Extract the (x, y) coordinate from the center of the cell holding the provided text.  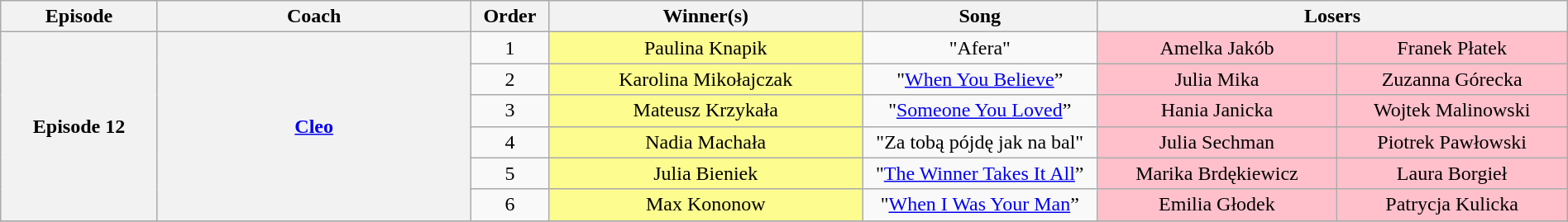
"Afera" (980, 48)
2 (509, 79)
Wojtek Malinowski (1452, 111)
Cleo (314, 126)
Julia Mika (1217, 79)
Winner(s) (706, 17)
Mateusz Krzykała (706, 111)
6 (509, 205)
Marika Brdękiewicz (1217, 173)
3 (509, 111)
Song (980, 17)
Julia Sechman (1217, 142)
"When I Was Your Man” (980, 205)
Emilia Głodek (1217, 205)
Amelka Jakób (1217, 48)
Piotrek Pawłowski (1452, 142)
Karolina Mikołajczak (706, 79)
"The Winner Takes It All” (980, 173)
Franek Płatek (1452, 48)
Order (509, 17)
Paulina Knapik (706, 48)
1 (509, 48)
4 (509, 142)
"When You Believe” (980, 79)
Losers (1332, 17)
Zuzanna Górecka (1452, 79)
"Za tobą pójdę jak na bal" (980, 142)
Coach (314, 17)
Patrycja Kulicka (1452, 205)
Nadia Machała (706, 142)
Julia Bieniek (706, 173)
Hania Janicka (1217, 111)
Laura Borgieł (1452, 173)
"Someone You Loved” (980, 111)
5 (509, 173)
Max Kononow (706, 205)
Episode 12 (79, 126)
Episode (79, 17)
